From the cell containing the given text, extract its center point as (X, Y) coordinate. 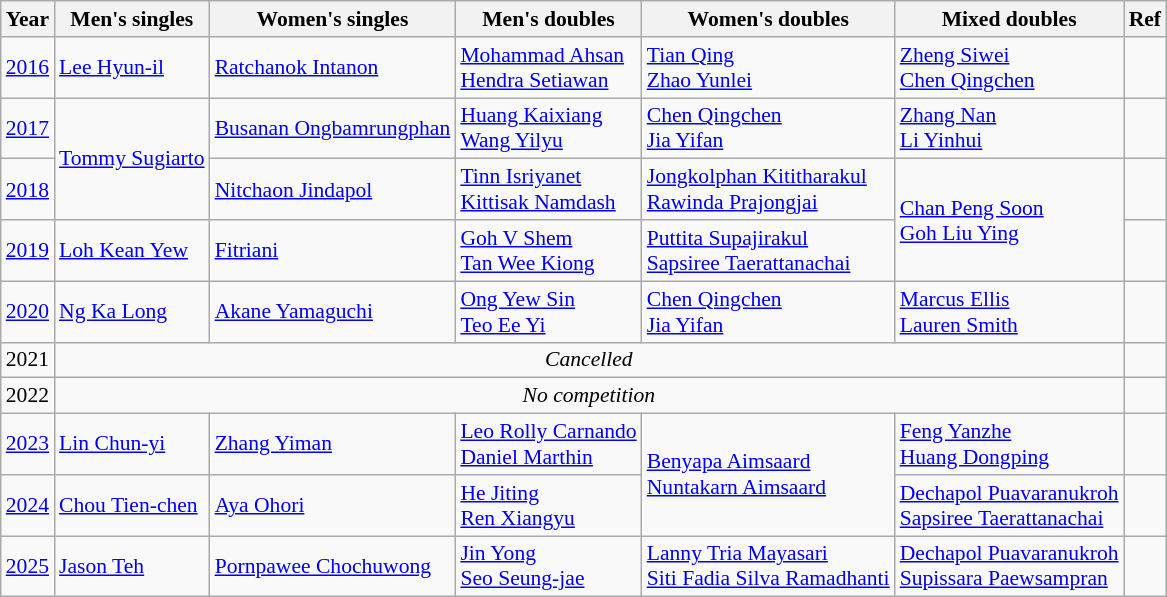
Jason Teh (132, 566)
Ng Ka Long (132, 312)
Chou Tien-chen (132, 506)
Puttita Supajirakul Sapsiree Taerattanachai (768, 250)
Zhang Yiman (333, 444)
He Jiting Ren Xiangyu (548, 506)
Busanan Ongbamrungphan (333, 128)
2021 (28, 360)
Aya Ohori (333, 506)
Loh Kean Yew (132, 250)
2025 (28, 566)
Lee Hyun-il (132, 68)
Year (28, 19)
2024 (28, 506)
Tinn Isriyanet Kittisak Namdash (548, 190)
Zheng Siwei Chen Qingchen (1010, 68)
Dechapol Puavaranukroh Supissara Paewsampran (1010, 566)
Mixed doubles (1010, 19)
Feng Yanzhe Huang Dongping (1010, 444)
Jongkolphan Kititharakul Rawinda Prajongjai (768, 190)
Benyapa Aimsaard Nuntakarn Aimsaard (768, 475)
No competition (589, 396)
2019 (28, 250)
Men's singles (132, 19)
Zhang Nan Li Yinhui (1010, 128)
Ratchanok Intanon (333, 68)
Tian Qing Zhao Yunlei (768, 68)
Women's doubles (768, 19)
Jin Yong Seo Seung-jae (548, 566)
Huang Kaixiang Wang Yilyu (548, 128)
Fitriani (333, 250)
Men's doubles (548, 19)
Ref (1145, 19)
Nitchaon Jindapol (333, 190)
2016 (28, 68)
Leo Rolly Carnando Daniel Marthin (548, 444)
2023 (28, 444)
Tommy Sugiarto (132, 159)
Ong Yew Sin Teo Ee Yi (548, 312)
Akane Yamaguchi (333, 312)
2022 (28, 396)
Marcus Ellis Lauren Smith (1010, 312)
2017 (28, 128)
Lanny Tria Mayasari Siti Fadia Silva Ramadhanti (768, 566)
Mohammad Ahsan Hendra Setiawan (548, 68)
2018 (28, 190)
Dechapol Puavaranukroh Sapsiree Taerattanachai (1010, 506)
Pornpawee Chochuwong (333, 566)
Goh V Shem Tan Wee Kiong (548, 250)
Chan Peng Soon Goh Liu Ying (1010, 220)
Cancelled (589, 360)
2020 (28, 312)
Women's singles (333, 19)
Lin Chun-yi (132, 444)
